Return the [X, Y] coordinate for the center point of the cell that contains the specified text.  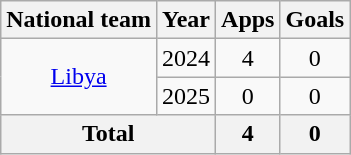
Libya [79, 77]
Year [186, 20]
National team [79, 20]
2024 [186, 58]
Goals [315, 20]
Total [108, 134]
Apps [248, 20]
2025 [186, 96]
